Extract the (x, y) coordinate from the center of the cell holding the provided text.  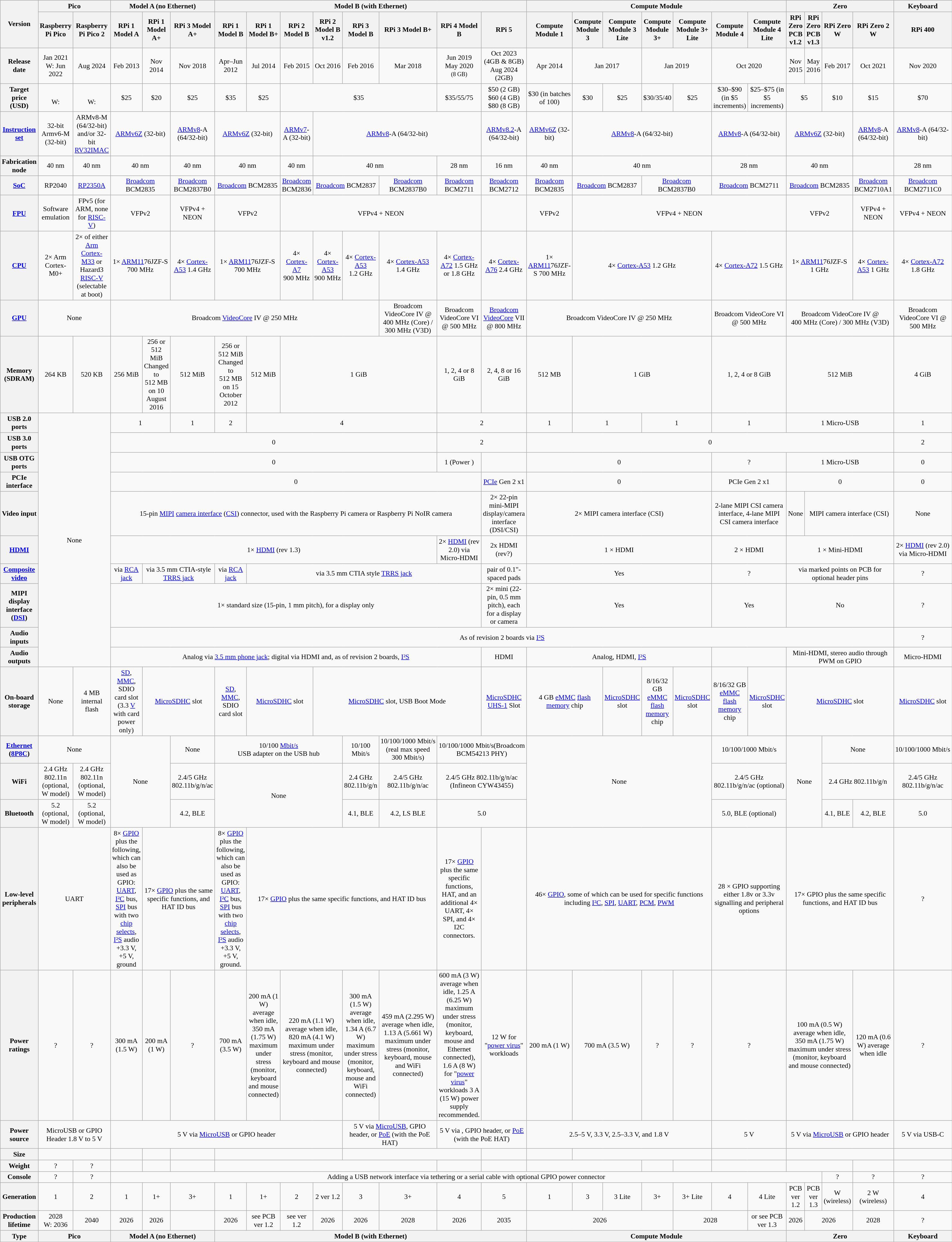
MicroSDHC UHS-1 Slot (504, 701)
via 3.5 mm CTIA-style TRRS jack (179, 573)
RP2350A (92, 185)
Compute Module 4 (730, 30)
see PCB ver 1.2 (263, 1220)
8× GPIO plus the following, which can also be used as GPIO: UART, I²C bus, SPI bus with two chip selects, I²S audio +3.3 V, +5 V, ground (127, 899)
$15 (873, 98)
Apr–Jun 2012 (231, 66)
8× GPIO plus the following, which can also be used as GPIO: UART, I²C bus, SPI bus with two chip selects, I²S audio +3.3 V, +5 V, ground. (231, 899)
Raspberry Pi Pico 2 (92, 30)
Broadcom VideoCore VII @ 800 MHz (504, 318)
Analog via 3.5 mm phone jack; digital via HDMI and, as of revision 2 boards, I²S (296, 657)
USB 3.0 ports (19, 443)
MicroUSB or GPIO Header 1.8 V to 5 V (75, 1135)
RPi 1 Model B (231, 30)
Instruction set (19, 134)
2 ver 1.2 (328, 1197)
RPi 400 (923, 30)
32-bit Armv6-M (32-bit) (56, 134)
CPU (19, 266)
520 KB (92, 375)
2040 (92, 1220)
ARMv7-A (32-bit) (296, 134)
10/100 Mbit/s (360, 749)
Oct 2023(4GB & 8GB)Aug 2024(2GB) (504, 66)
5.0, BLE (optional) (749, 814)
SoC (19, 185)
$25–$75 (in $5 increments) (767, 98)
Version (19, 24)
Nov 2014 (156, 66)
4× Cortex-A53 1 GHz (873, 266)
RPi 1 Model A+ (156, 30)
RPi 2 Model B v1.2 (328, 30)
No (840, 605)
5 V via MicroUSB, GPIO header, or PoE (with the PoE HAT) (390, 1135)
Production lifetime (19, 1220)
$10 (837, 98)
RPi 1 Model A (127, 30)
Compute Module 3+ (657, 30)
28 × GPIO supporting either 1.8v or 3.3v signalling and peripheral options (749, 899)
2× of either Arm Cortex-M33 or Hazard3 RISC-V (selectable at boot) (92, 266)
1× ARM1176JZF-S 1 GHz (820, 266)
MicroSDHC slot, USB Boot Mode (397, 701)
5 (504, 1197)
W (wireless) (837, 1197)
2× Arm Cortex-M0+ (56, 266)
FPv5 (for ARM, none for RISC-V) (92, 213)
459 mA (2.295 W) average when idle, 1.13 A (5.661 W) maximum under stress (monitor, keyboard, mouse and WiFi connected) (408, 1045)
120 mA (0.6 W) average when idle (873, 1045)
Type (19, 1236)
RPi 4 Model B (459, 30)
Memory (SDRAM) (19, 375)
16 nm (504, 166)
2× MIPI camera interface (CSI) (619, 514)
$30 (in batches of 100) (549, 98)
see ver 1.2 (296, 1220)
Jun 2019May 2020 (8 GB) (459, 66)
2, 4, 8 or 16 GiB (504, 375)
Target price (USD) (19, 98)
Console (19, 1177)
256 or 512 MiBChanged to 512 MB on 15 October 2012 (231, 375)
264 KB (56, 375)
Apr 2014 (549, 66)
RPi 3 Model B+ (408, 30)
256 or 512 MiBChanged to 512 MB on 10 August 2016 (156, 375)
Oct 2016 (328, 66)
5 V (749, 1135)
PCB ver 1.2 (796, 1197)
Jan 2017 (607, 66)
1× standard size (15-pin, 1 mm pitch), for a display only (296, 605)
Fabrication node (19, 166)
2 W (wireless) (873, 1197)
Feb 2016 (360, 66)
via marked points on PCB for optional header pins (840, 573)
1 × Mini-HDMI (840, 550)
4× Cortex-A72 1.5 GHz or 1.8 GHz (459, 266)
Nov 2018 (192, 66)
$30/35/40 (657, 98)
1 (Power ) (459, 462)
512 MB (549, 375)
4× Cortex-A7 900 MHz (296, 266)
RPi Zero 2 W (873, 30)
RPi 5 (504, 30)
RPi 3 Model A+ (192, 30)
Power ratings (19, 1045)
2 × HDMI (749, 550)
FPU (19, 213)
UART (75, 899)
via 3.5 mm CTIA style TRRS jack (364, 573)
200 mA (1 W) average when idle, 350 mA (1.75 W) maximum under stress (monitor, keyboard and mouse connected) (263, 1045)
4.2, LS BLE (408, 814)
10/100/1000 Mbit/s(Broadcom BCM54213 PHY) (482, 749)
SD, MMC, SDIO card slot (3.3 V with card power only) (127, 701)
May 2016 (813, 66)
Oct 2020 (749, 66)
300 mA (1.5 W) average when idle, 1.34 A (6.7 W) maximum under stress (monitor, keyboard, mouse and WiFi connected) (360, 1045)
Broadcom BCM2710A1 (873, 185)
Compute Module 1 (549, 30)
4 Lite (767, 1197)
10/100 Mbit/sUSB adapter on the USB hub (279, 749)
Composite video (19, 573)
2× 22-pin mini-MIPI display/camera interface (DSI/CSI) (504, 514)
4 MB internal flash (92, 701)
46× GPIO, some of which can be used for specific functions including I²C, SPI, UART, PCM, PWM (619, 899)
Nov 2020 (923, 66)
$20 (156, 98)
Power source (19, 1135)
3 Lite (622, 1197)
or see PCB ver 1.3 (767, 1220)
$30–$90 (in $5 increments) (730, 98)
Jan 2019 (677, 66)
USB 2.0 ports (19, 423)
Release date (19, 66)
Software emulation (56, 213)
4× Cortex-A72 1.8 GHz (923, 266)
Weight (19, 1166)
WiFi (19, 782)
2028W: 2036 (56, 1220)
5 V via , GPIO header, or PoE (with the PoE HAT) (482, 1135)
Audio outputs (19, 657)
300 mA (1.5 W) (127, 1045)
GPU (19, 318)
4× Cortex-A53 900 MHz (328, 266)
RPi 3 Model B (360, 30)
As of revision 2 boards via I²S (502, 638)
ARMv8.2-A (64/32-bit) (504, 134)
$35/55/75 (459, 98)
Jan 2021W: Jun 2022 (56, 66)
Compute Module 3 (587, 30)
Generation (19, 1197)
4× Cortex-A72 1.5 GHz (749, 266)
2× mini (22-pin, 0.5 mm pitch), each for a display or camera (504, 605)
Compute Module 4 Lite (767, 30)
2.4/5 GHz 802.11b/g/n/ac (optional) (749, 782)
Adding a USB network interface via tethering or a serial cable with optional GPIO power connector (467, 1177)
MIPI display interface (DSI) (19, 605)
17× GPIO plus the same specific functions, HAT, and an additional 4× UART, 4× SPI, and 4× I2C connectors. (459, 899)
Bluetooth (19, 814)
ARMv8-M (64/32-bit) and/or 32-bit RV32IMAC (92, 134)
2035 (504, 1220)
Broadcom BCM2712 (504, 185)
Compute Module 3+ Lite (692, 30)
RPi Zero PCB v1.2 (796, 30)
Broadcom BCM2836 (296, 185)
Oct 2021 (873, 66)
RPi 2 Model B (296, 30)
MIPI camera interface (CSI) (849, 514)
Mini-HDMI, stereo audio through PWM on GPIO (840, 657)
Size (19, 1154)
100 mA (0.5 W) average when idle, 350 mA (1.75 W) maximum under stress (monitor, keyboard and mouse connected) (820, 1045)
2x HDMI (rev?) (504, 550)
Compute Module 3 Lite (622, 30)
10/100/1000 Mbit/s (real max speed 300 Mbit/s) (408, 749)
Analog, HDMI, I²S (619, 657)
3+ Lite (692, 1197)
RPi Zero W (837, 30)
15-pin MIPI camera interface (CSI) connector, used with the Raspberry Pi camera or Raspberry Pi NoIR camera (296, 514)
$5 (805, 98)
PCIe interface (19, 482)
Micro-HDMI (923, 657)
Ethernet (8P8C) (19, 749)
Feb 2015 (296, 66)
5 V via USB-C (923, 1135)
USB OTG ports (19, 462)
$70 (923, 98)
2.4/5 GHz 802.11b/g/n/ac (Infineon CYW43455) (482, 782)
2.5–5 V, 3.3 V, 2.5–3.3 V, and 1.8 V (619, 1135)
Mar 2018 (408, 66)
12 W for "power virus" workloads (504, 1045)
RPi Zero PCB v1.3 (813, 30)
RPi 1 Model B+ (263, 30)
Nov 2015 (796, 66)
4× Cortex-A76 2.4 GHz (504, 266)
Feb 2017 (837, 66)
RP2040 (56, 185)
Video input (19, 514)
pair of 0.1"-spaced pads (504, 573)
220 mA (1.1 W) average when idle, 820 mA (4.1 W) maximum under stress (monitor, keyboard and mouse connected) (311, 1045)
Low-level peripherals (19, 899)
$50 (2 GB)$60 (4 GB)$80 (8 GB) (504, 98)
4 GiB (923, 375)
1 × HDMI (619, 550)
Aug 2024 (92, 66)
4 GB eMMC flash memory chip (565, 701)
2-lane MIPI CSI camera interface, 4-lane MIPI CSI camera interface (749, 514)
$30 (587, 98)
Audio inputs (19, 638)
1× HDMI (rev 1.3) (274, 550)
Broadcom BCM2711C0 (923, 185)
Jul 2014 (263, 66)
On-board storage (19, 701)
Raspberry Pi Pico (56, 30)
Feb 2013 (127, 66)
SD, MMC, SDIO card slot (231, 701)
PCB ver 1.3 (813, 1197)
256 MiB (127, 375)
